Determine the (X, Y) coordinate at the center of the cell enclosing the given text.  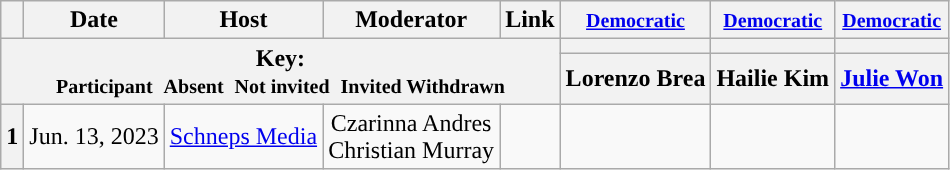
Link (530, 20)
Julie Won (892, 78)
Schneps Media (243, 136)
Czarinna AndresChristian Murray (412, 136)
Moderator (412, 20)
Key: Participant Absent Not invited Invited Withdrawn (280, 72)
Host (243, 20)
Lorenzo Brea (636, 78)
Date (94, 20)
Jun. 13, 2023 (94, 136)
1 (12, 136)
Hailie Kim (773, 78)
